Find where the given text appears and provide that cell's center as [x, y] coordinate. 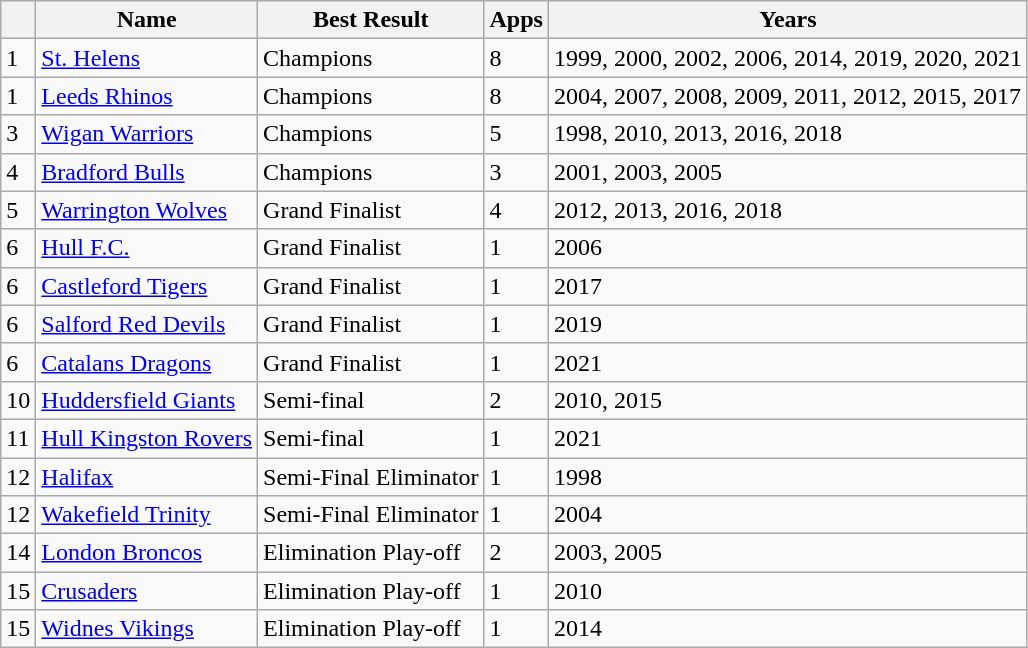
Halifax [147, 477]
Salford Red Devils [147, 324]
2003, 2005 [788, 553]
10 [18, 400]
Bradford Bulls [147, 172]
Leeds Rhinos [147, 96]
Widnes Vikings [147, 629]
1999, 2000, 2002, 2006, 2014, 2019, 2020, 2021 [788, 58]
St. Helens [147, 58]
2012, 2013, 2016, 2018 [788, 210]
Huddersfield Giants [147, 400]
Wigan Warriors [147, 134]
Crusaders [147, 591]
2017 [788, 286]
2004 [788, 515]
Years [788, 20]
Wakefield Trinity [147, 515]
2001, 2003, 2005 [788, 172]
Name [147, 20]
Castleford Tigers [147, 286]
Apps [516, 20]
Hull F.C. [147, 248]
Catalans Dragons [147, 362]
1998, 2010, 2013, 2016, 2018 [788, 134]
11 [18, 438]
Hull Kingston Rovers [147, 438]
2010, 2015 [788, 400]
2006 [788, 248]
2019 [788, 324]
2014 [788, 629]
2010 [788, 591]
Warrington Wolves [147, 210]
Best Result [371, 20]
2004, 2007, 2008, 2009, 2011, 2012, 2015, 2017 [788, 96]
London Broncos [147, 553]
1998 [788, 477]
14 [18, 553]
